Determine the (X, Y) coordinate at the center of the cell enclosing the given text.  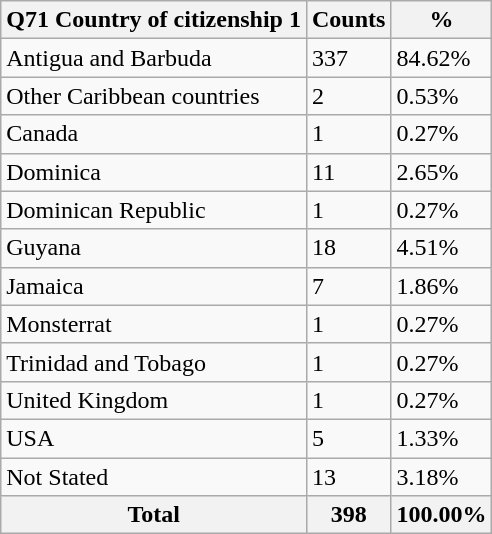
United Kingdom (154, 400)
2 (348, 96)
0.53% (442, 96)
Dominica (154, 172)
Jamaica (154, 286)
398 (348, 515)
USA (154, 438)
1.33% (442, 438)
Q71 Country of citizenship 1 (154, 20)
Monsterrat (154, 324)
18 (348, 248)
13 (348, 477)
Trinidad and Tobago (154, 362)
Guyana (154, 248)
3.18% (442, 477)
Not Stated (154, 477)
5 (348, 438)
Total (154, 515)
2.65% (442, 172)
4.51% (442, 248)
Dominican Republic (154, 210)
11 (348, 172)
Other Caribbean countries (154, 96)
1.86% (442, 286)
Antigua and Barbuda (154, 58)
100.00% (442, 515)
% (442, 20)
7 (348, 286)
Canada (154, 134)
84.62% (442, 58)
Counts (348, 20)
337 (348, 58)
